Scan for the cell matching the given text and deliver its [X, Y] coordinate at center. 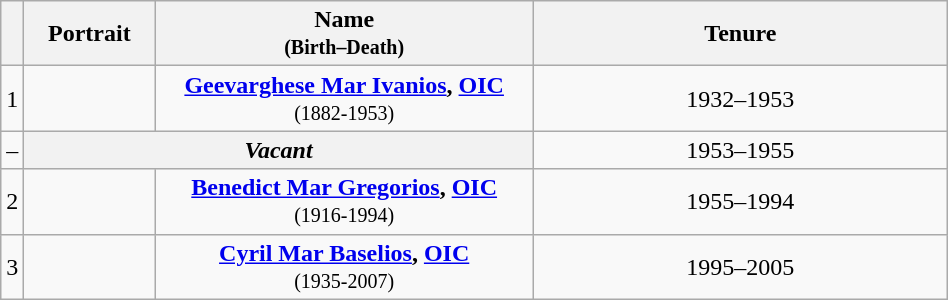
Portrait [90, 34]
– [12, 150]
1953–1955 [740, 150]
Tenure [740, 34]
1995–2005 [740, 266]
2 [12, 202]
Vacant [279, 150]
Benedict Mar Gregorios, OIC(1916-1994) [344, 202]
1 [12, 98]
Geevarghese Mar Ivanios, OIC(1882-1953) [344, 98]
3 [12, 266]
1955–1994 [740, 202]
Cyril Mar Baselios, OIC(1935-2007) [344, 266]
Name(Birth–Death) [344, 34]
1932–1953 [740, 98]
